Find where the given text appears and provide that cell's center as (X, Y) coordinate. 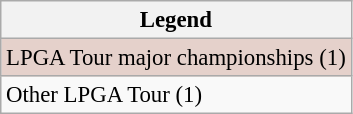
Other LPGA Tour (1) (176, 95)
Legend (176, 20)
LPGA Tour major championships (1) (176, 58)
